Output the (X, Y) coordinate of the center of the cell containing the given text.  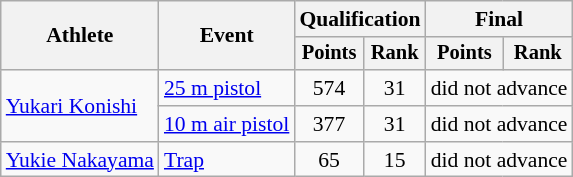
Final (500, 19)
25 m pistol (226, 88)
Event (226, 36)
574 (328, 88)
Qualification (360, 19)
10 m air pistol (226, 124)
Yukari Konishi (80, 106)
377 (328, 124)
Athlete (80, 36)
